Search for the cell housing the specified text and yield its (X, Y) center coordinate. 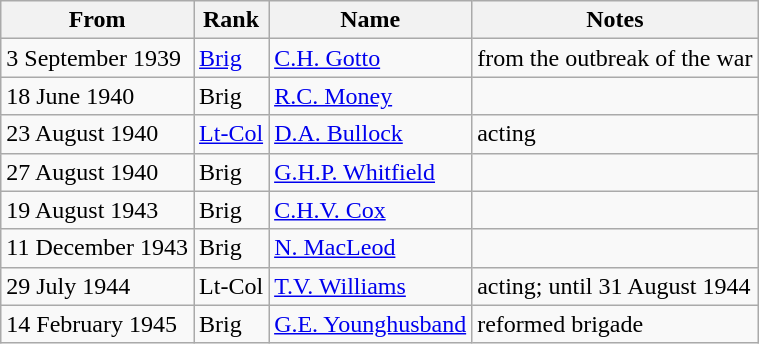
G.H.P. Whitfield (370, 172)
R.C. Money (370, 96)
Name (370, 20)
T.V. Williams (370, 286)
reformed brigade (615, 324)
29 July 1944 (98, 286)
From (98, 20)
acting; until 31 August 1944 (615, 286)
C.H. Gotto (370, 58)
Notes (615, 20)
14 February 1945 (98, 324)
acting (615, 134)
from the outbreak of the war (615, 58)
C.H.V. Cox (370, 210)
Rank (232, 20)
3 September 1939 (98, 58)
19 August 1943 (98, 210)
11 December 1943 (98, 248)
N. MacLeod (370, 248)
23 August 1940 (98, 134)
18 June 1940 (98, 96)
D.A. Bullock (370, 134)
27 August 1940 (98, 172)
G.E. Younghusband (370, 324)
